For the text-containing cell, return its midpoint in [X, Y] coordinate format. 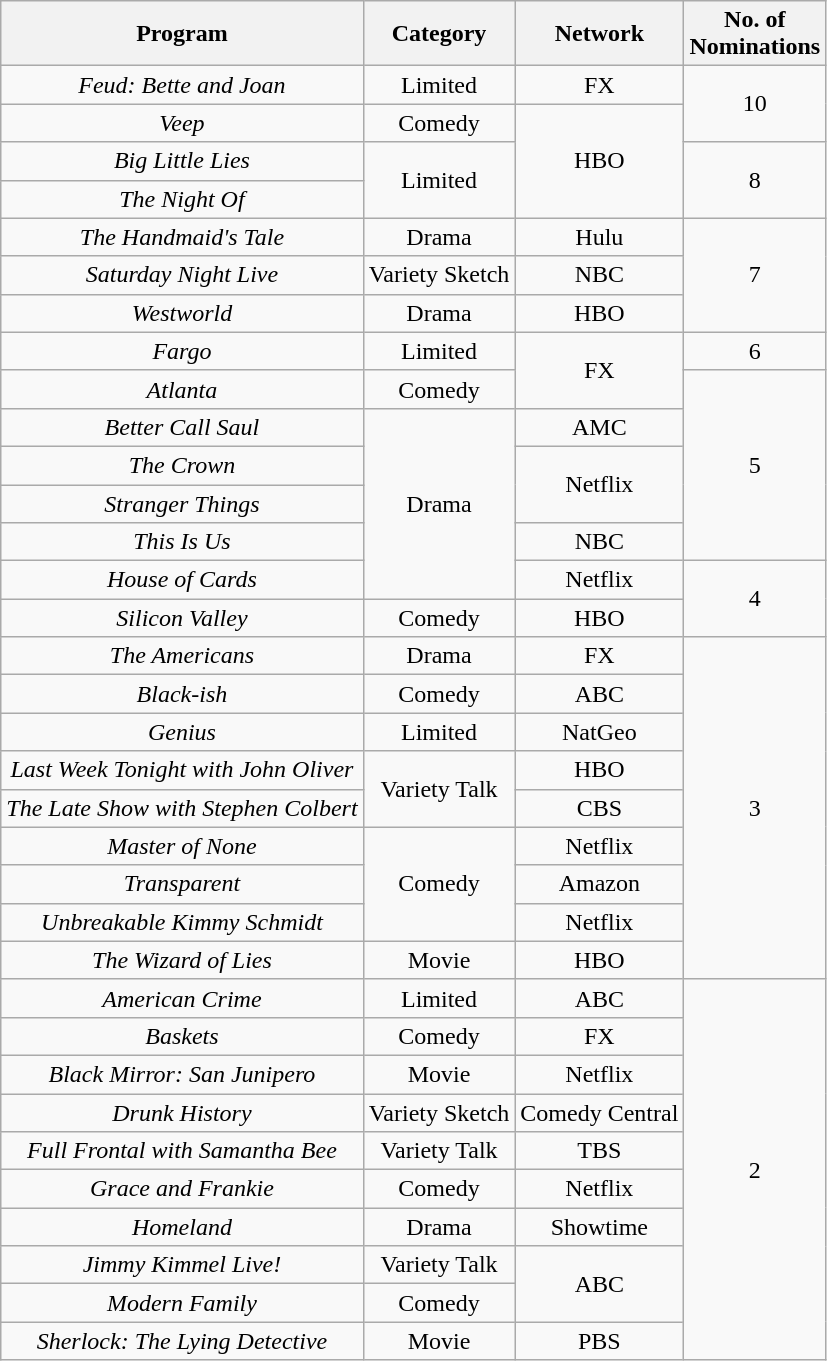
Black Mirror: San Junipero [182, 1074]
Genius [182, 732]
7 [755, 275]
Baskets [182, 1036]
Full Frontal with Samantha Bee [182, 1151]
5 [755, 465]
The Wizard of Lies [182, 960]
Fargo [182, 351]
Jimmy Kimmel Live! [182, 1265]
The Handmaid's Tale [182, 237]
Stranger Things [182, 503]
Modern Family [182, 1303]
Last Week Tonight with John Oliver [182, 770]
4 [755, 599]
8 [755, 180]
Better Call Saul [182, 427]
House of Cards [182, 580]
Program [182, 34]
The Night Of [182, 199]
Homeland [182, 1227]
The Americans [182, 656]
Veep [182, 123]
Saturday Night Live [182, 275]
Unbreakable Kimmy Schmidt [182, 922]
Master of None [182, 846]
American Crime [182, 998]
Grace and Frankie [182, 1189]
Silicon Valley [182, 618]
Amazon [600, 884]
Comedy Central [600, 1113]
3 [755, 808]
AMC [600, 427]
TBS [600, 1151]
PBS [600, 1341]
10 [755, 104]
This Is Us [182, 542]
Atlanta [182, 389]
Hulu [600, 237]
Sherlock: The Lying Detective [182, 1341]
CBS [600, 808]
Category [439, 34]
6 [755, 351]
2 [755, 1170]
Drunk History [182, 1113]
NatGeo [600, 732]
Big Little Lies [182, 161]
The Crown [182, 465]
Network [600, 34]
Westworld [182, 313]
No. ofNominations [755, 34]
Black-ish [182, 694]
The Late Show with Stephen Colbert [182, 808]
Feud: Bette and Joan [182, 85]
Showtime [600, 1227]
Transparent [182, 884]
